Search for the cell housing the specified text and yield its [X, Y] center coordinate. 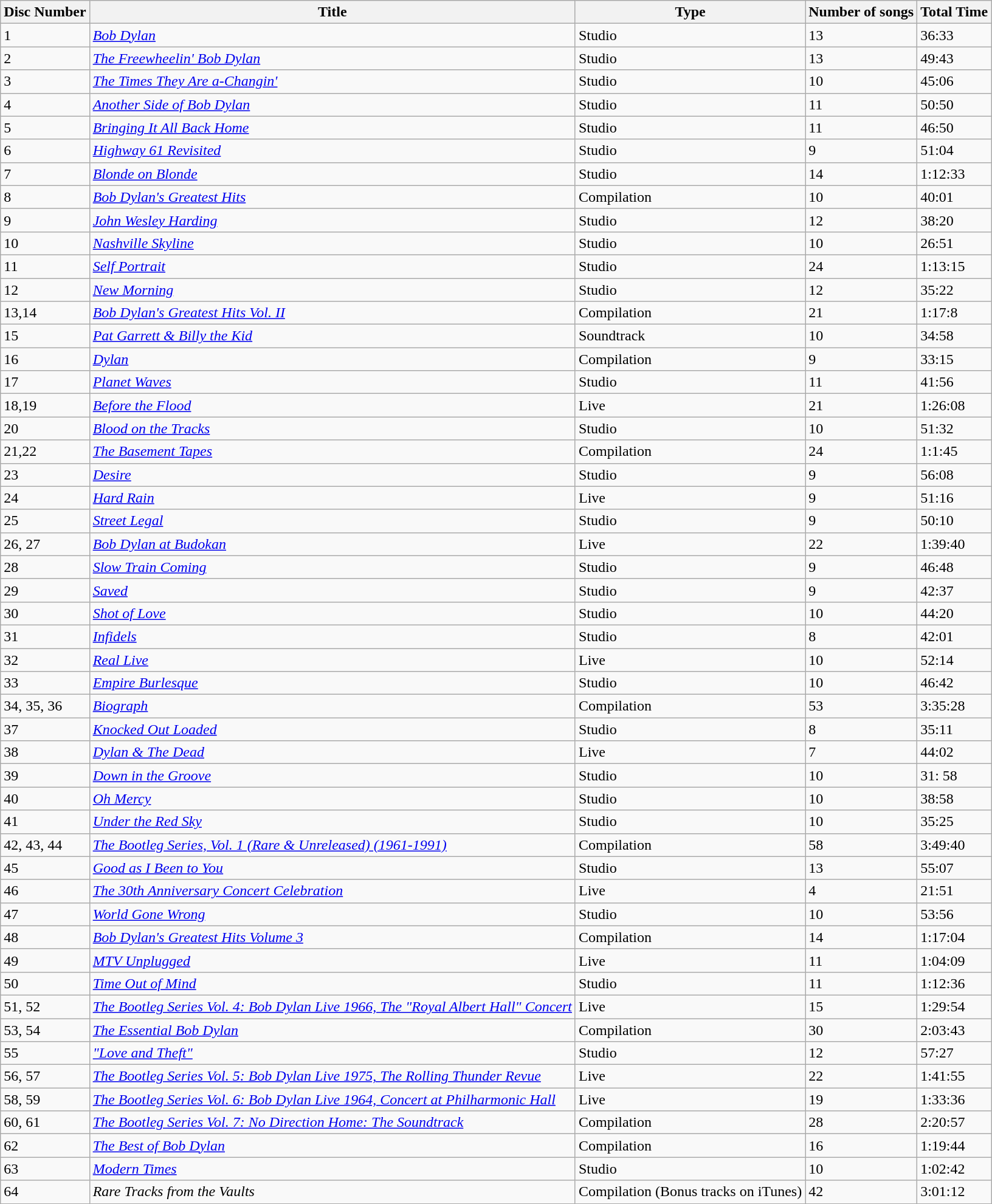
38:58 [954, 799]
39 [45, 776]
Modern Times [332, 1169]
Hard Rain [332, 498]
63 [45, 1169]
Dylan & The Dead [332, 752]
Good as I Been to You [332, 868]
"Love and Theft" [332, 1053]
33 [45, 683]
53 [861, 706]
Shot of Love [332, 613]
35:22 [954, 290]
34:58 [954, 336]
41:56 [954, 382]
Biograph [332, 706]
Nashville Skyline [332, 243]
The Bootleg Series Vol. 5: Bob Dylan Live 1975, The Rolling Thunder Revue [332, 1076]
Under the Red Sky [332, 822]
53, 54 [45, 1030]
50:10 [954, 521]
35:11 [954, 729]
Number of songs [861, 12]
58, 59 [45, 1099]
Bob Dylan's Greatest Hits Vol. II [332, 313]
57:27 [954, 1053]
1:33:36 [954, 1099]
The Bootleg Series, Vol. 1 (Rare & Unreleased) (1961-1991) [332, 845]
Saved [332, 590]
1:02:42 [954, 1169]
Another Side of Bob Dylan [332, 105]
Compilation (Bonus tracks on iTunes) [690, 1192]
18,19 [45, 405]
52:14 [954, 659]
2:20:57 [954, 1123]
46:50 [954, 128]
The Essential Bob Dylan [332, 1030]
2 [45, 58]
58 [861, 845]
46:48 [954, 567]
51, 52 [45, 1006]
The Times They Are a-Changin' [332, 81]
Bob Dylan [332, 35]
35:25 [954, 822]
3:35:28 [954, 706]
Oh Mercy [332, 799]
Empire Burlesque [332, 683]
36:33 [954, 35]
Down in the Groove [332, 776]
53:56 [954, 914]
56:08 [954, 475]
Blonde on Blonde [332, 174]
Infidels [332, 636]
Street Legal [332, 521]
33:15 [954, 359]
Blood on the Tracks [332, 428]
45 [45, 868]
1:29:54 [954, 1006]
51:32 [954, 428]
42:37 [954, 590]
34, 35, 36 [45, 706]
Total Time [954, 12]
50 [45, 983]
Planet Waves [332, 382]
50:50 [954, 105]
49:43 [954, 58]
1:41:55 [954, 1076]
26, 27 [45, 544]
1:1:45 [954, 452]
62 [45, 1146]
41 [45, 822]
60, 61 [45, 1123]
Dylan [332, 359]
The Bootleg Series Vol. 6: Bob Dylan Live 1964, Concert at Philharmonic Hall [332, 1099]
19 [861, 1099]
32 [45, 659]
56, 57 [45, 1076]
51:16 [954, 498]
The Freewheelin' Bob Dylan [332, 58]
Slow Train Coming [332, 567]
1:17:04 [954, 937]
1:39:40 [954, 544]
64 [45, 1192]
44:20 [954, 613]
26:51 [954, 243]
Real Live [332, 659]
42 [861, 1192]
John Wesley Harding [332, 220]
23 [45, 475]
42:01 [954, 636]
17 [45, 382]
47 [45, 914]
Self Portrait [332, 266]
Soundtrack [690, 336]
46:42 [954, 683]
38 [45, 752]
20 [45, 428]
The Bootleg Series Vol. 4: Bob Dylan Live 1966, The "Royal Albert Hall" Concert [332, 1006]
New Morning [332, 290]
46 [45, 891]
21,22 [45, 452]
31 [45, 636]
The Bootleg Series Vol. 7: No Direction Home: The Soundtrack [332, 1123]
31: 58 [954, 776]
Desire [332, 475]
Bringing It All Back Home [332, 128]
MTV Unplugged [332, 960]
6 [45, 151]
1:19:44 [954, 1146]
Title [332, 12]
1:26:08 [954, 405]
49 [45, 960]
Pat Garrett & Billy the Kid [332, 336]
2:03:43 [954, 1030]
1:17:8 [954, 313]
Type [690, 12]
25 [45, 521]
40:01 [954, 197]
World Gone Wrong [332, 914]
29 [45, 590]
48 [45, 937]
Before the Flood [332, 405]
1:12:33 [954, 174]
51:04 [954, 151]
3 [45, 81]
38:20 [954, 220]
3:49:40 [954, 845]
37 [45, 729]
Disc Number [45, 12]
40 [45, 799]
55:07 [954, 868]
Bob Dylan at Budokan [332, 544]
1:12:36 [954, 983]
3:01:12 [954, 1192]
13,14 [45, 313]
42, 43, 44 [45, 845]
1:04:09 [954, 960]
1 [45, 35]
The Basement Tapes [332, 452]
5 [45, 128]
Rare Tracks from the Vaults [332, 1192]
45:06 [954, 81]
1:13:15 [954, 266]
Knocked Out Loaded [332, 729]
The 30th Anniversary Concert Celebration [332, 891]
Highway 61 Revisited [332, 151]
44:02 [954, 752]
55 [45, 1053]
The Best of Bob Dylan [332, 1146]
Time Out of Mind [332, 983]
Bob Dylan's Greatest Hits [332, 197]
21:51 [954, 891]
Bob Dylan's Greatest Hits Volume 3 [332, 937]
